From the cell containing the given text, extract its center point as [x, y] coordinate. 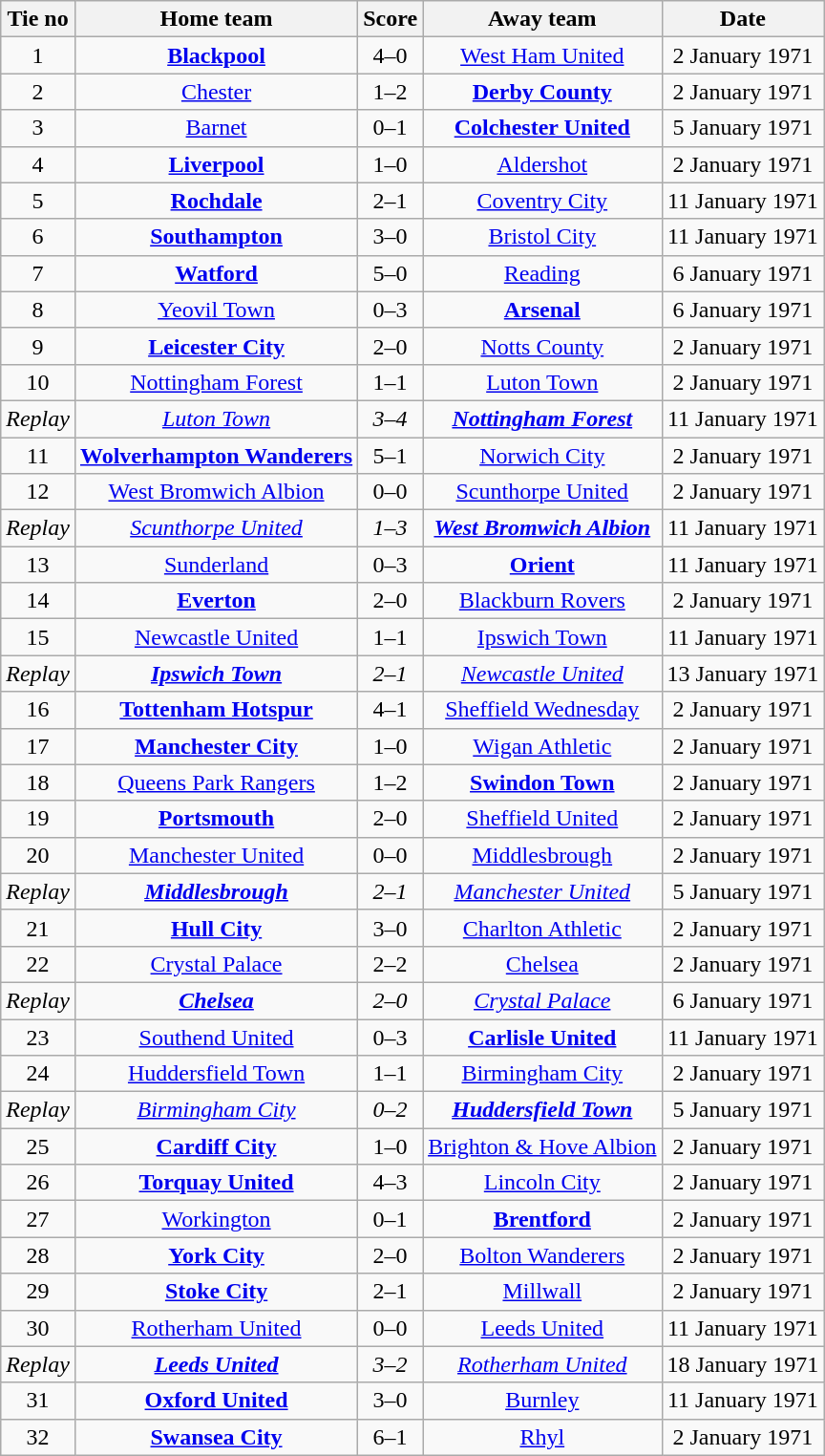
21 [38, 928]
23 [38, 1037]
3 [38, 128]
Tottenham Hotspur [216, 710]
6–1 [391, 1437]
Burnley [542, 1401]
Liverpool [216, 164]
Millwall [542, 1292]
6 [38, 237]
Torquay United [216, 1183]
York City [216, 1255]
29 [38, 1292]
12 [38, 492]
Portsmouth [216, 819]
4–0 [391, 55]
West Ham United [542, 55]
Swansea City [216, 1437]
Sunderland [216, 565]
4–3 [391, 1183]
Derby County [542, 92]
10 [38, 382]
Leicester City [216, 346]
Orient [542, 565]
Date [743, 19]
1–3 [391, 528]
16 [38, 710]
Colchester United [542, 128]
27 [38, 1219]
Reading [542, 273]
Sheffield Wednesday [542, 710]
22 [38, 964]
Sheffield United [542, 819]
Brentford [542, 1219]
5–1 [391, 456]
Tie no [38, 19]
Bristol City [542, 237]
Rochdale [216, 201]
8 [38, 310]
4 [38, 164]
Bolton Wanderers [542, 1255]
11 [38, 456]
2–2 [391, 964]
5 [38, 201]
Manchester City [216, 746]
Arsenal [542, 310]
24 [38, 1074]
Aldershot [542, 164]
3–4 [391, 418]
Watford [216, 273]
Southampton [216, 237]
Brighton & Hove Albion [542, 1146]
32 [38, 1437]
4–1 [391, 710]
1 [38, 55]
26 [38, 1183]
Queens Park Rangers [216, 782]
Charlton Athletic [542, 928]
Yeovil Town [216, 310]
Wolverhampton Wanderers [216, 456]
Notts County [542, 346]
Everton [216, 601]
7 [38, 273]
18 January 1971 [743, 1364]
15 [38, 637]
Rhyl [542, 1437]
Chester [216, 92]
19 [38, 819]
0–2 [391, 1110]
Cardiff City [216, 1146]
Score [391, 19]
Norwich City [542, 456]
Wigan Athletic [542, 746]
13 January 1971 [743, 674]
Stoke City [216, 1292]
9 [38, 346]
Coventry City [542, 201]
Carlisle United [542, 1037]
Hull City [216, 928]
13 [38, 565]
Home team [216, 19]
Workington [216, 1219]
25 [38, 1146]
Away team [542, 19]
20 [38, 855]
Barnet [216, 128]
14 [38, 601]
2 [38, 92]
17 [38, 746]
Lincoln City [542, 1183]
Southend United [216, 1037]
28 [38, 1255]
5–0 [391, 273]
30 [38, 1328]
Swindon Town [542, 782]
Oxford United [216, 1401]
3–2 [391, 1364]
31 [38, 1401]
Blackpool [216, 55]
18 [38, 782]
Blackburn Rovers [542, 601]
